Capture the cell that displays the provided text and extract its [X, Y] central coordinate. 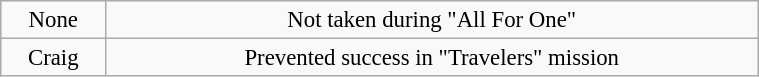
Not taken during "All For One" [432, 20]
Prevented success in "Travelers" mission [432, 57]
None [53, 20]
Craig [53, 57]
